Extract the (X, Y) coordinate from the center of the cell holding the provided text.  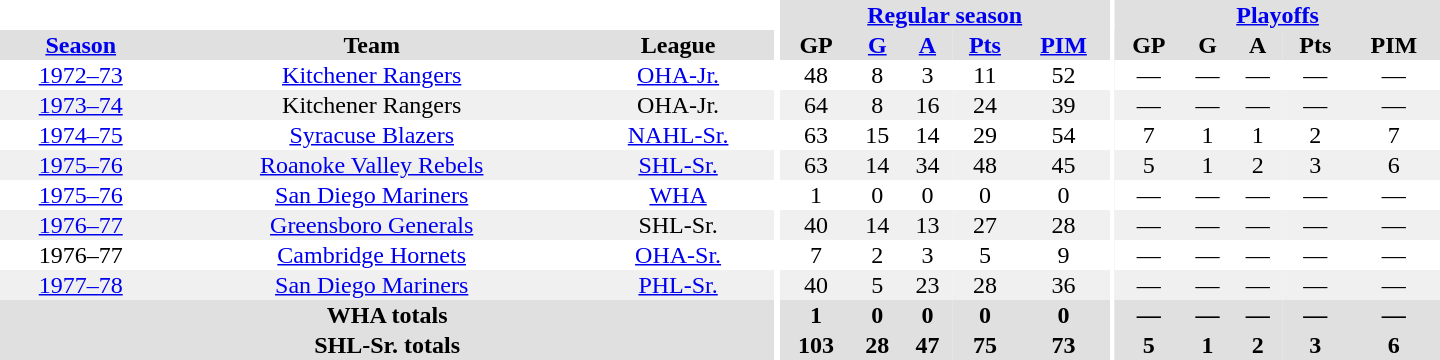
Season (80, 45)
34 (927, 165)
Regular season (945, 15)
WHA totals (387, 315)
45 (1063, 165)
1973–74 (80, 105)
64 (816, 105)
36 (1063, 285)
NAHL-Sr. (678, 135)
24 (984, 105)
27 (984, 225)
75 (984, 345)
1972–73 (80, 75)
47 (927, 345)
Greensboro Generals (371, 225)
1977–78 (80, 285)
11 (984, 75)
1974–75 (80, 135)
54 (1063, 135)
SHL-Sr. totals (387, 345)
Team (371, 45)
23 (927, 285)
Cambridge Hornets (371, 255)
73 (1063, 345)
15 (877, 135)
52 (1063, 75)
13 (927, 225)
WHA (678, 195)
Syracuse Blazers (371, 135)
PHL-Sr. (678, 285)
League (678, 45)
103 (816, 345)
16 (927, 105)
OHA-Sr. (678, 255)
Roanoke Valley Rebels (371, 165)
9 (1063, 255)
29 (984, 135)
Playoffs (1278, 15)
39 (1063, 105)
